Scan for the cell matching the given text and deliver its [X, Y] coordinate at center. 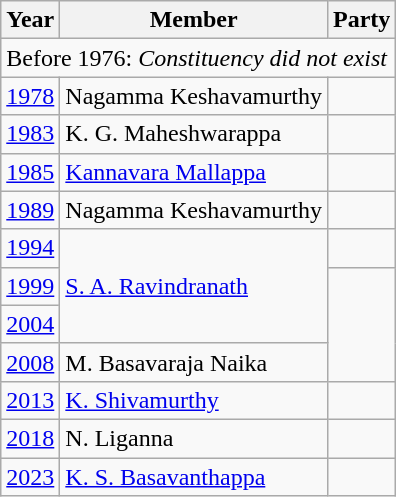
1985 [30, 172]
Party [361, 20]
2018 [30, 438]
K. Shivamurthy [194, 400]
M. Basavaraja Naika [194, 362]
S. A. Ravindranath [194, 286]
K. G. Maheshwarappa [194, 134]
N. Liganna [194, 438]
2023 [30, 477]
K. S. Basavanthappa [194, 477]
1989 [30, 210]
1983 [30, 134]
Member [194, 20]
Before 1976: Constituency did not exist [198, 58]
1994 [30, 248]
1999 [30, 286]
2008 [30, 362]
Year [30, 20]
2004 [30, 324]
Kannavara Mallappa [194, 172]
2013 [30, 400]
1978 [30, 96]
